Pinpoint the cell where the given text exists, returning its (X, Y) midpoint coordinate. 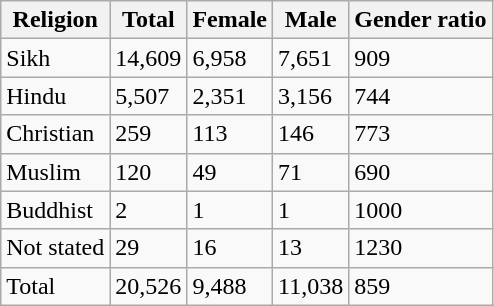
Female (230, 20)
49 (230, 172)
71 (311, 172)
6,958 (230, 58)
2 (148, 210)
690 (420, 172)
20,526 (148, 286)
1230 (420, 248)
Male (311, 20)
29 (148, 248)
5,507 (148, 96)
909 (420, 58)
773 (420, 134)
259 (148, 134)
7,651 (311, 58)
Muslim (56, 172)
11,038 (311, 286)
146 (311, 134)
Religion (56, 20)
14,609 (148, 58)
1000 (420, 210)
120 (148, 172)
13 (311, 248)
Gender ratio (420, 20)
16 (230, 248)
Buddhist (56, 210)
Christian (56, 134)
Sikh (56, 58)
744 (420, 96)
9,488 (230, 286)
Not stated (56, 248)
2,351 (230, 96)
859 (420, 286)
3,156 (311, 96)
Hindu (56, 96)
113 (230, 134)
